Scan for the cell matching the given text and deliver its [x, y] coordinate at center. 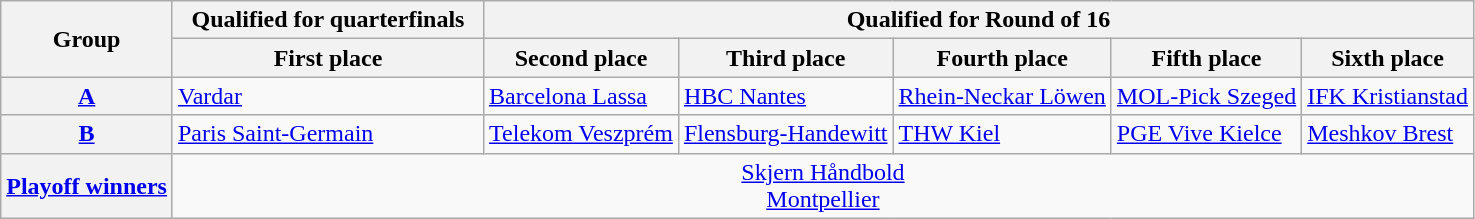
Meshkov Brest [1388, 134]
Paris Saint-Germain [328, 134]
Flensburg-Handewitt [786, 134]
A [87, 96]
Second place [582, 58]
Telekom Veszprém [582, 134]
THW Kiel [1002, 134]
IFK Kristianstad [1388, 96]
First place [328, 58]
Sixth place [1388, 58]
Fourth place [1002, 58]
HBC Nantes [786, 96]
Barcelona Lassa [582, 96]
MOL-Pick Szeged [1206, 96]
Rhein-Neckar Löwen [1002, 96]
Skjern Håndbold Montpellier [822, 186]
Group [87, 39]
Qualified for Round of 16 [979, 20]
Vardar [328, 96]
Third place [786, 58]
Fifth place [1206, 58]
PGE Vive Kielce [1206, 134]
Playoff winners [87, 186]
B [87, 134]
Qualified for quarterfinals [328, 20]
